Capture the cell that displays the provided text and extract its (X, Y) central coordinate. 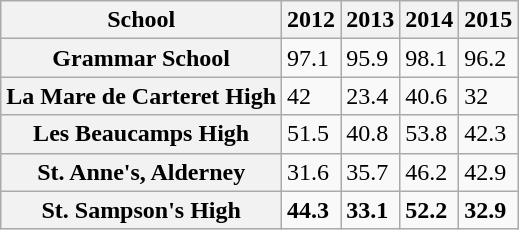
96.2 (488, 58)
St. Anne's, Alderney (142, 172)
53.8 (430, 134)
42.3 (488, 134)
42 (312, 96)
23.4 (370, 96)
St. Sampson's High (142, 210)
44.3 (312, 210)
32 (488, 96)
51.5 (312, 134)
2014 (430, 20)
31.6 (312, 172)
2015 (488, 20)
35.7 (370, 172)
52.2 (430, 210)
42.9 (488, 172)
32.9 (488, 210)
Les Beaucamps High (142, 134)
46.2 (430, 172)
33.1 (370, 210)
40.6 (430, 96)
2012 (312, 20)
98.1 (430, 58)
La Mare de Carteret High (142, 96)
Grammar School (142, 58)
2013 (370, 20)
School (142, 20)
97.1 (312, 58)
40.8 (370, 134)
95.9 (370, 58)
